From the cell containing the given text, extract its center point as [X, Y] coordinate. 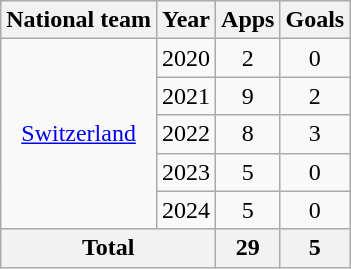
3 [315, 134]
Year [186, 20]
Total [108, 248]
9 [248, 96]
Apps [248, 20]
Goals [315, 20]
Switzerland [79, 134]
2024 [186, 210]
2021 [186, 96]
2023 [186, 172]
8 [248, 134]
29 [248, 248]
National team [79, 20]
2022 [186, 134]
2020 [186, 58]
